Output the [x, y] coordinate of the center of the cell containing the given text.  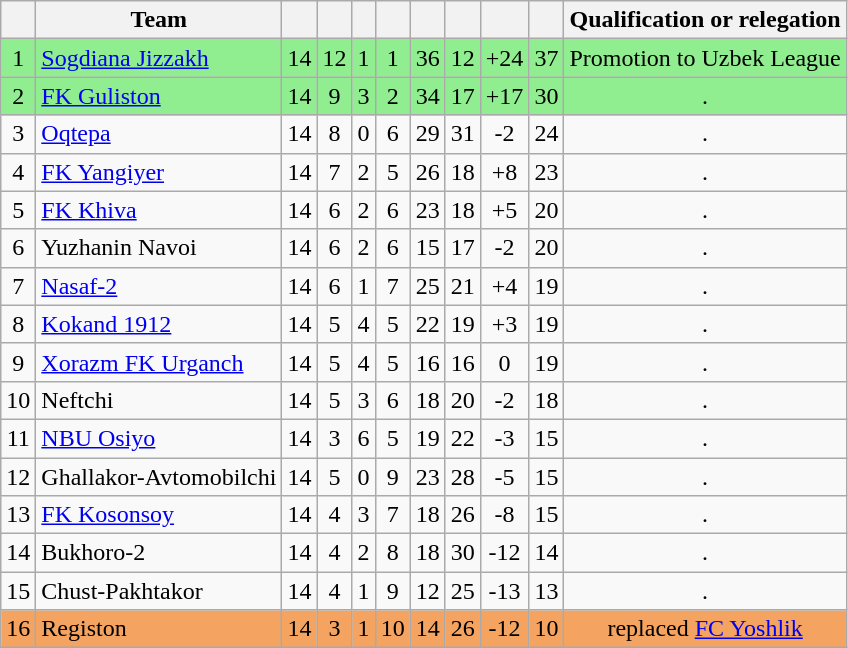
+3 [504, 324]
-13 [504, 591]
11 [18, 438]
28 [462, 477]
+8 [504, 172]
Qualification or relegation [705, 20]
+17 [504, 96]
-3 [504, 438]
Neftchi [159, 400]
Bukhoro-2 [159, 553]
+5 [504, 210]
21 [462, 286]
FK Yangiyer [159, 172]
29 [428, 134]
31 [462, 134]
-8 [504, 515]
FK Kosonsoy [159, 515]
NBU Osiyo [159, 438]
37 [546, 58]
Nasaf-2 [159, 286]
Promotion to Uzbek League [705, 58]
replaced FC Yoshlik [705, 629]
Team [159, 20]
24 [546, 134]
+24 [504, 58]
Chust-Pakhtakor [159, 591]
Registon [159, 629]
Yuzhanin Navoi [159, 248]
FK Khiva [159, 210]
Ghallakor-Avtomobilchi [159, 477]
34 [428, 96]
Xorazm FK Urganch [159, 362]
Oqtepa [159, 134]
-5 [504, 477]
+4 [504, 286]
36 [428, 58]
FK Guliston [159, 96]
Kokand 1912 [159, 324]
Sogdiana Jizzakh [159, 58]
